Determine the (X, Y) coordinate at the center of the cell enclosing the given text.  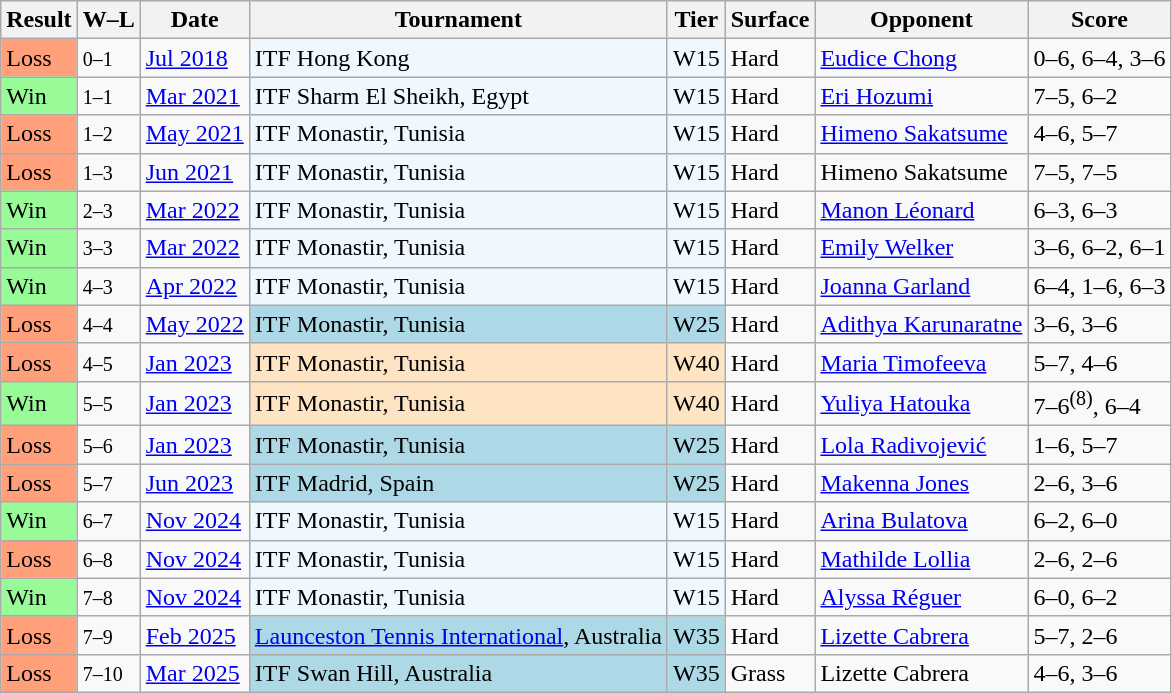
5–7, 2–6 (1100, 635)
Alyssa Réguer (922, 597)
Arina Bulatova (922, 521)
ITF Hong Kong (458, 58)
Mar 2025 (194, 673)
Jun 2021 (194, 172)
3–6, 3–6 (1100, 324)
1–2 (108, 134)
ITF Sharm El Sheikh, Egypt (458, 96)
Emily Welker (922, 248)
6–2, 6–0 (1100, 521)
Lola Radivojević (922, 445)
1–1 (108, 96)
7–8 (108, 597)
1–3 (108, 172)
Tier (696, 20)
Mathilde Lollia (922, 559)
Yuliya Hatouka (922, 404)
1–6, 5–7 (1100, 445)
7–5, 6–2 (1100, 96)
0–1 (108, 58)
Eudice Chong (922, 58)
2–3 (108, 210)
Opponent (922, 20)
6–4, 1–6, 6–3 (1100, 286)
5–5 (108, 404)
ITF Madrid, Spain (458, 483)
3–3 (108, 248)
7–9 (108, 635)
May 2022 (194, 324)
4–3 (108, 286)
Makenna Jones (922, 483)
0–6, 6–4, 3–6 (1100, 58)
6–7 (108, 521)
Adithya Karunaratne (922, 324)
7–6(8), 6–4 (1100, 404)
7–5, 7–5 (1100, 172)
Grass (770, 673)
5–7, 4–6 (1100, 362)
May 2021 (194, 134)
Date (194, 20)
Tournament (458, 20)
Maria Timofeeva (922, 362)
Mar 2021 (194, 96)
2–6, 2–6 (1100, 559)
ITF Swan Hill, Australia (458, 673)
5–7 (108, 483)
6–3, 6–3 (1100, 210)
4–6, 3–6 (1100, 673)
Joanna Garland (922, 286)
Eri Hozumi (922, 96)
4–5 (108, 362)
4–6, 5–7 (1100, 134)
Manon Léonard (922, 210)
Score (1100, 20)
Jun 2023 (194, 483)
7–10 (108, 673)
4–4 (108, 324)
2–6, 3–6 (1100, 483)
Jul 2018 (194, 58)
6–8 (108, 559)
Launceston Tennis International, Australia (458, 635)
Surface (770, 20)
Apr 2022 (194, 286)
3–6, 6–2, 6–1 (1100, 248)
5–6 (108, 445)
Result (39, 20)
Feb 2025 (194, 635)
6–0, 6–2 (1100, 597)
W–L (108, 20)
